Search for the cell housing the specified text and yield its [X, Y] center coordinate. 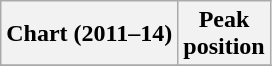
Chart (2011–14) [90, 34]
Peakposition [224, 34]
